Find where the given text appears and provide that cell's center as [x, y] coordinate. 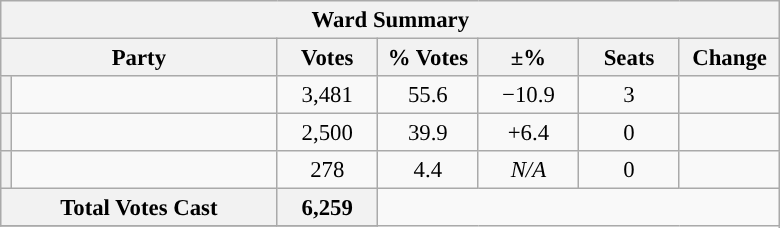
Total Votes Cast [139, 208]
278 [328, 170]
3,481 [328, 95]
55.6 [428, 95]
4.4 [428, 170]
−10.9 [528, 95]
Votes [328, 58]
Party [139, 58]
2,500 [328, 133]
Seats [630, 58]
Ward Summary [390, 20]
Change [730, 58]
3 [630, 95]
% Votes [428, 58]
6,259 [328, 208]
+6.4 [528, 133]
N/A [528, 170]
±% [528, 58]
39.9 [428, 133]
